From the cell containing the given text, extract its center point as (x, y) coordinate. 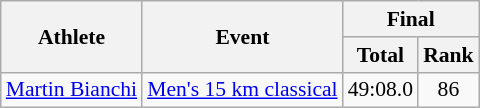
86 (448, 90)
Final (411, 19)
Athlete (72, 36)
Rank (448, 55)
Event (242, 36)
49:08.0 (380, 90)
Total (380, 55)
Martin Bianchi (72, 90)
Men's 15 km classical (242, 90)
